Capture the cell that displays the provided text and extract its [x, y] central coordinate. 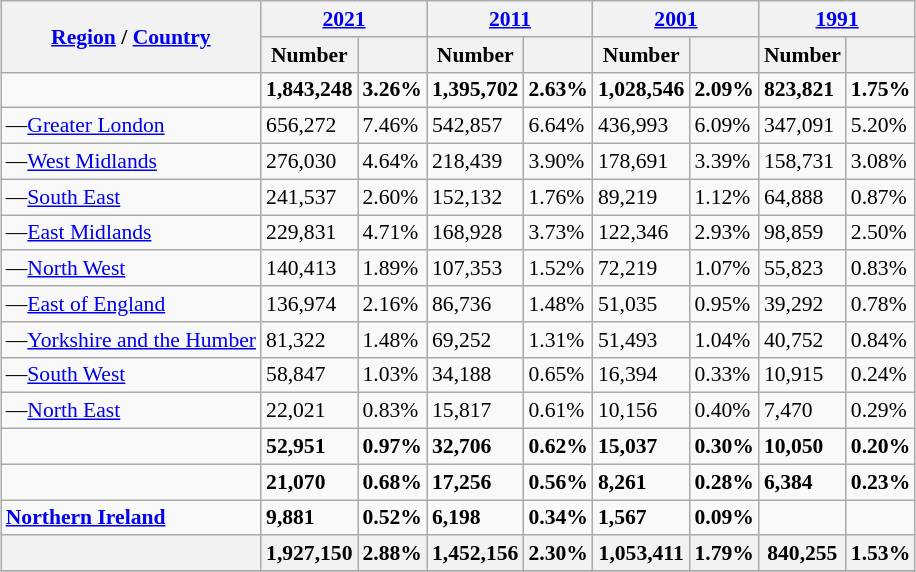
89,219 [641, 197]
15,037 [641, 446]
16,394 [641, 375]
136,974 [309, 304]
1991 [837, 19]
17,256 [475, 482]
39,292 [802, 304]
0.30% [724, 446]
840,255 [802, 553]
Region / Country [131, 36]
152,132 [475, 197]
1.31% [558, 339]
3.73% [558, 232]
1.53% [880, 553]
69,252 [475, 339]
158,731 [802, 161]
0.20% [880, 446]
1.79% [724, 553]
64,888 [802, 197]
0.52% [392, 518]
Northern Ireland [131, 518]
2001 [676, 19]
0.28% [724, 482]
1,567 [641, 518]
0.65% [558, 375]
3.26% [392, 90]
1.75% [880, 90]
—North East [131, 411]
—North West [131, 268]
2.16% [392, 304]
2.30% [558, 553]
5.20% [880, 126]
2.63% [558, 90]
436,993 [641, 126]
4.64% [392, 161]
2.93% [724, 232]
51,493 [641, 339]
1,053,411 [641, 553]
1,395,702 [475, 90]
0.68% [392, 482]
72,219 [641, 268]
22,021 [309, 411]
8,261 [641, 482]
—East of England [131, 304]
7,470 [802, 411]
55,823 [802, 268]
107,353 [475, 268]
7.46% [392, 126]
3.39% [724, 161]
32,706 [475, 446]
2021 [344, 19]
0.95% [724, 304]
178,691 [641, 161]
0.23% [880, 482]
140,413 [309, 268]
347,091 [802, 126]
0.34% [558, 518]
1,843,248 [309, 90]
10,156 [641, 411]
1.04% [724, 339]
0.61% [558, 411]
2.09% [724, 90]
2.50% [880, 232]
4.71% [392, 232]
0.09% [724, 518]
—South East [131, 197]
0.40% [724, 411]
0.78% [880, 304]
6.64% [558, 126]
656,272 [309, 126]
2.60% [392, 197]
1.89% [392, 268]
229,831 [309, 232]
6,198 [475, 518]
122,346 [641, 232]
1,452,156 [475, 553]
3.90% [558, 161]
0.24% [880, 375]
241,537 [309, 197]
0.62% [558, 446]
1.07% [724, 268]
0.56% [558, 482]
—Yorkshire and the Humber [131, 339]
1.12% [724, 197]
86,736 [475, 304]
1.03% [392, 375]
0.29% [880, 411]
58,847 [309, 375]
542,857 [475, 126]
—East Midlands [131, 232]
218,439 [475, 161]
0.97% [392, 446]
1.76% [558, 197]
81,322 [309, 339]
2011 [510, 19]
9,881 [309, 518]
98,859 [802, 232]
40,752 [802, 339]
51,035 [641, 304]
—Greater London [131, 126]
10,050 [802, 446]
6,384 [802, 482]
10,915 [802, 375]
1,028,546 [641, 90]
52,951 [309, 446]
1,927,150 [309, 553]
15,817 [475, 411]
6.09% [724, 126]
3.08% [880, 161]
21,070 [309, 482]
168,928 [475, 232]
0.33% [724, 375]
2.88% [392, 553]
823,821 [802, 90]
0.84% [880, 339]
—South West [131, 375]
—West Midlands [131, 161]
0.87% [880, 197]
34,188 [475, 375]
1.52% [558, 268]
276,030 [309, 161]
